Determine the (x, y) coordinate at the center of the cell enclosing the given text.  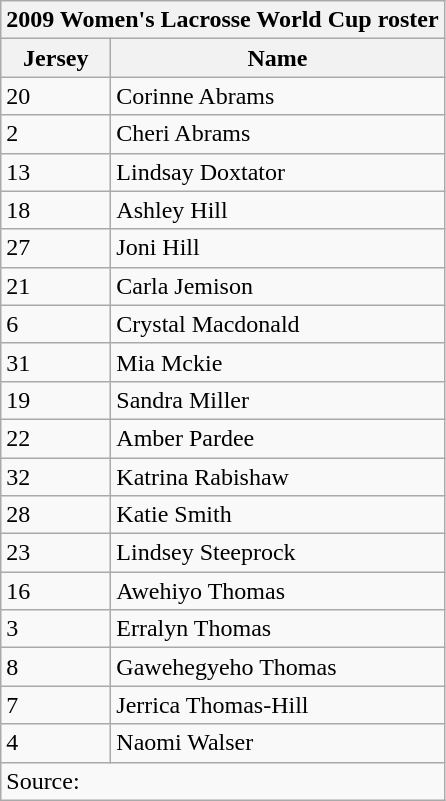
Jerrica Thomas-Hill (278, 705)
Erralyn Thomas (278, 629)
Joni Hill (278, 248)
Gawehegyeho Thomas (278, 667)
Source: (222, 781)
8 (56, 667)
27 (56, 248)
6 (56, 324)
28 (56, 515)
21 (56, 286)
Katie Smith (278, 515)
2009 Women's Lacrosse World Cup roster (222, 20)
32 (56, 477)
Amber Pardee (278, 438)
Corinne Abrams (278, 96)
Carla Jemison (278, 286)
Lindsey Steeprock (278, 553)
13 (56, 172)
18 (56, 210)
22 (56, 438)
2 (56, 134)
19 (56, 400)
Jersey (56, 58)
20 (56, 96)
4 (56, 743)
Naomi Walser (278, 743)
16 (56, 591)
Sandra Miller (278, 400)
31 (56, 362)
Lindsay Doxtator (278, 172)
Crystal Macdonald (278, 324)
Awehiyo Thomas (278, 591)
Katrina Rabishaw (278, 477)
Cheri Abrams (278, 134)
3 (56, 629)
Mia Mckie (278, 362)
23 (56, 553)
Ashley Hill (278, 210)
Name (278, 58)
7 (56, 705)
